Detect which cell encompasses the target text, then output its [x, y] center coordinate. 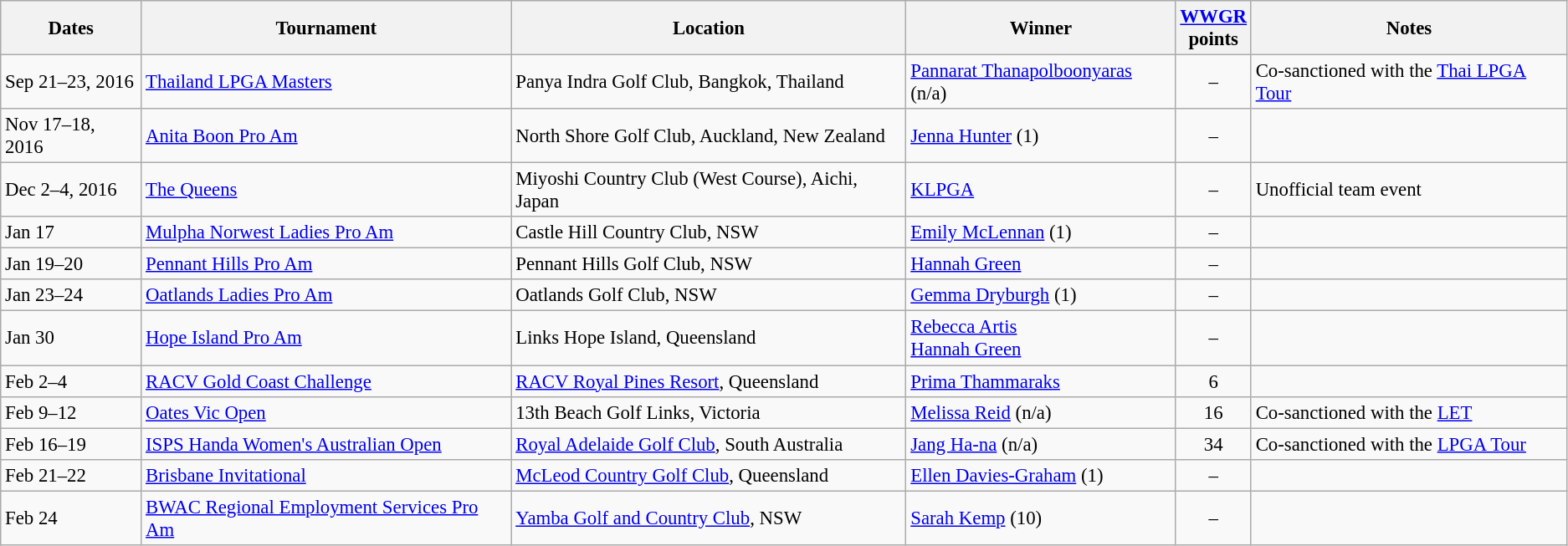
34 [1213, 444]
Mulpha Norwest Ladies Pro Am [326, 232]
Location [709, 28]
6 [1213, 381]
Oatlands Ladies Pro Am [326, 295]
Melissa Reid (n/a) [1041, 412]
North Shore Golf Club, Auckland, New Zealand [709, 135]
Links Hope Island, Queensland [709, 338]
The Queens [326, 191]
RACV Gold Coast Challenge [326, 381]
WWGRpoints [1213, 28]
Jang Ha-na (n/a) [1041, 444]
Winner [1041, 28]
Sep 21–23, 2016 [71, 82]
Dec 2–4, 2016 [71, 191]
Jenna Hunter (1) [1041, 135]
Feb 9–12 [71, 412]
Feb 24 [71, 518]
Feb 21–22 [71, 475]
Oates Vic Open [326, 412]
Hope Island Pro Am [326, 338]
Feb 2–4 [71, 381]
Hannah Green [1041, 264]
Pennant Hills Golf Club, NSW [709, 264]
Co-sanctioned with the LPGA Tour [1409, 444]
Pannarat Thanapolboonyaras (n/a) [1041, 82]
RACV Royal Pines Resort, Queensland [709, 381]
Feb 16–19 [71, 444]
13th Beach Golf Links, Victoria [709, 412]
Nov 17–18, 2016 [71, 135]
Thailand LPGA Masters [326, 82]
Sarah Kemp (10) [1041, 518]
Jan 17 [71, 232]
Jan 19–20 [71, 264]
Jan 23–24 [71, 295]
Panya Indra Golf Club, Bangkok, Thailand [709, 82]
Tournament [326, 28]
Ellen Davies-Graham (1) [1041, 475]
Rebecca Artis Hannah Green [1041, 338]
Pennant Hills Pro Am [326, 264]
McLeod Country Golf Club, Queensland [709, 475]
Co-sanctioned with the LET [1409, 412]
Royal Adelaide Golf Club, South Australia [709, 444]
Oatlands Golf Club, NSW [709, 295]
Prima Thammaraks [1041, 381]
Miyoshi Country Club (West Course), Aichi, Japan [709, 191]
BWAC Regional Employment Services Pro Am [326, 518]
16 [1213, 412]
Emily McLennan (1) [1041, 232]
Yamba Golf and Country Club, NSW [709, 518]
ISPS Handa Women's Australian Open [326, 444]
Anita Boon Pro Am [326, 135]
Brisbane Invitational [326, 475]
KLPGA [1041, 191]
Co-sanctioned with the Thai LPGA Tour [1409, 82]
Gemma Dryburgh (1) [1041, 295]
Dates [71, 28]
Jan 30 [71, 338]
Notes [1409, 28]
Castle Hill Country Club, NSW [709, 232]
Unofficial team event [1409, 191]
